Return [X, Y] of the center of cell containing provided text 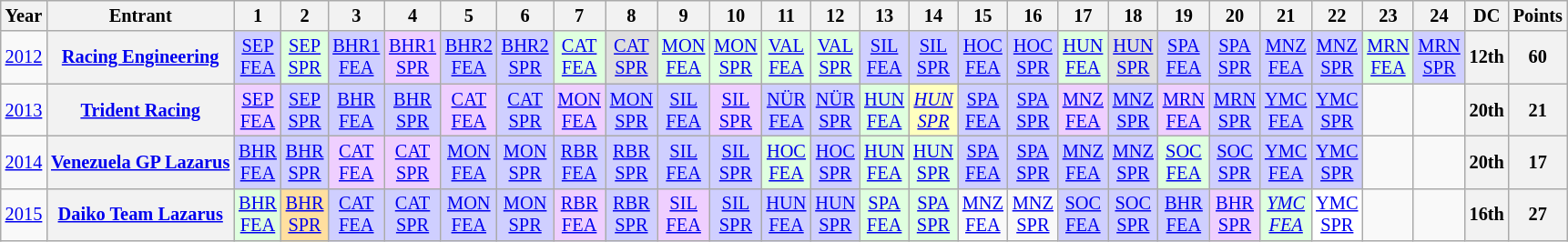
NÜRSPR [835, 110]
BHR2SPR [525, 57]
12 [835, 15]
2015 [24, 215]
16 [1033, 15]
Year [24, 15]
1 [258, 15]
60 [1538, 57]
3 [356, 15]
27 [1538, 215]
19 [1184, 15]
Racing Engineering [140, 57]
2 [305, 15]
Points [1538, 15]
Daiko Team Lazarus [140, 215]
4 [412, 15]
16th [1487, 215]
10 [736, 15]
22 [1337, 15]
14 [933, 15]
20 [1235, 15]
6 [525, 15]
2012 [24, 57]
18 [1133, 15]
Venezuela GP Lazarus [140, 162]
5 [469, 15]
VALFEA [787, 57]
Entrant [140, 15]
13 [884, 15]
NÜRFEA [787, 110]
BHR2FEA [469, 57]
11 [787, 15]
7 [579, 15]
12th [1487, 57]
VALSPR [835, 57]
15 [983, 15]
Trident Racing [140, 110]
BHR1SPR [412, 57]
2013 [24, 110]
9 [683, 15]
DC [1487, 15]
BHR1FEA [356, 57]
24 [1439, 15]
23 [1388, 15]
2014 [24, 162]
8 [632, 15]
